Output the [X, Y] coordinate of the center of the cell containing the given text.  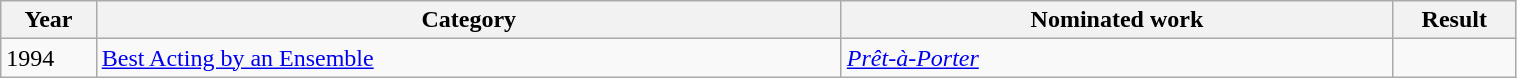
Year [48, 20]
Best Acting by an Ensemble [468, 58]
Result [1455, 20]
Prêt-à-Porter [1116, 58]
Nominated work [1116, 20]
1994 [48, 58]
Category [468, 20]
